Find where the given text appears and provide that cell's center as [x, y] coordinate. 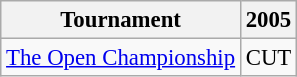
2005 [268, 20]
Tournament [121, 20]
CUT [268, 58]
The Open Championship [121, 58]
